From the cell containing the given text, extract its center point as [X, Y] coordinate. 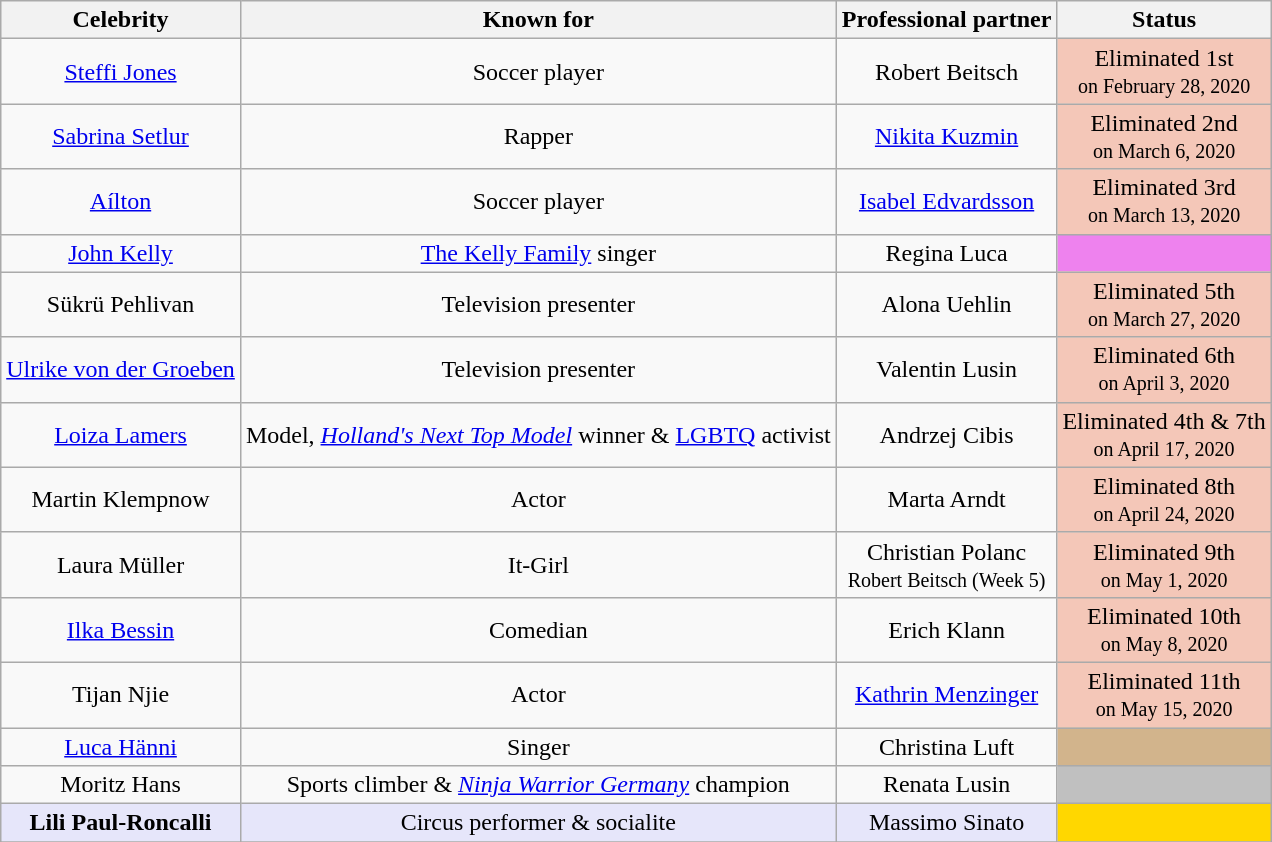
Luca Hänni [121, 747]
Loiza Lamers [121, 434]
Eliminated 3rdon March 13, 2020 [1164, 202]
Status [1164, 20]
Eliminated 5thon March 27, 2020 [1164, 304]
Nikita Kuzmin [946, 136]
Tijan Njie [121, 694]
Ulrike von der Groeben [121, 370]
Ilka Bessin [121, 630]
Eliminated 8thon April 24, 2020 [1164, 500]
Valentin Lusin [946, 370]
Celebrity [121, 20]
It-Girl [538, 564]
Singer [538, 747]
Professional partner [946, 20]
Sükrü Pehlivan [121, 304]
Alona Uehlin [946, 304]
Eliminated 1ston February 28, 2020 [1164, 72]
Isabel Edvardsson [946, 202]
Eliminated 9thon May 1, 2020 [1164, 564]
Regina Luca [946, 253]
Eliminated 11thon May 15, 2020 [1164, 694]
Christian PolancRobert Beitsch (Week 5) [946, 564]
Steffi Jones [121, 72]
Sports climber & Ninja Warrior Germany champion [538, 785]
Robert Beitsch [946, 72]
Laura Müller [121, 564]
Sabrina Setlur [121, 136]
Comedian [538, 630]
Lili Paul-Roncalli [121, 823]
Marta Arndt [946, 500]
Massimo Sinato [946, 823]
Circus performer & socialite [538, 823]
Christina Luft [946, 747]
Model, Holland's Next Top Model winner & LGBTQ activist [538, 434]
Kathrin Menzinger [946, 694]
Renata Lusin [946, 785]
Rapper [538, 136]
John Kelly [121, 253]
Erich Klann [946, 630]
Andrzej Cibis [946, 434]
Martin Klempnow [121, 500]
Known for [538, 20]
Eliminated 10thon May 8, 2020 [1164, 630]
Moritz Hans [121, 785]
Aílton [121, 202]
Eliminated 2ndon March 6, 2020 [1164, 136]
Eliminated 4th & 7thon April 17, 2020 [1164, 434]
Eliminated 6thon April 3, 2020 [1164, 370]
The Kelly Family singer [538, 253]
